Scan for the cell matching the given text and deliver its [x, y] coordinate at center. 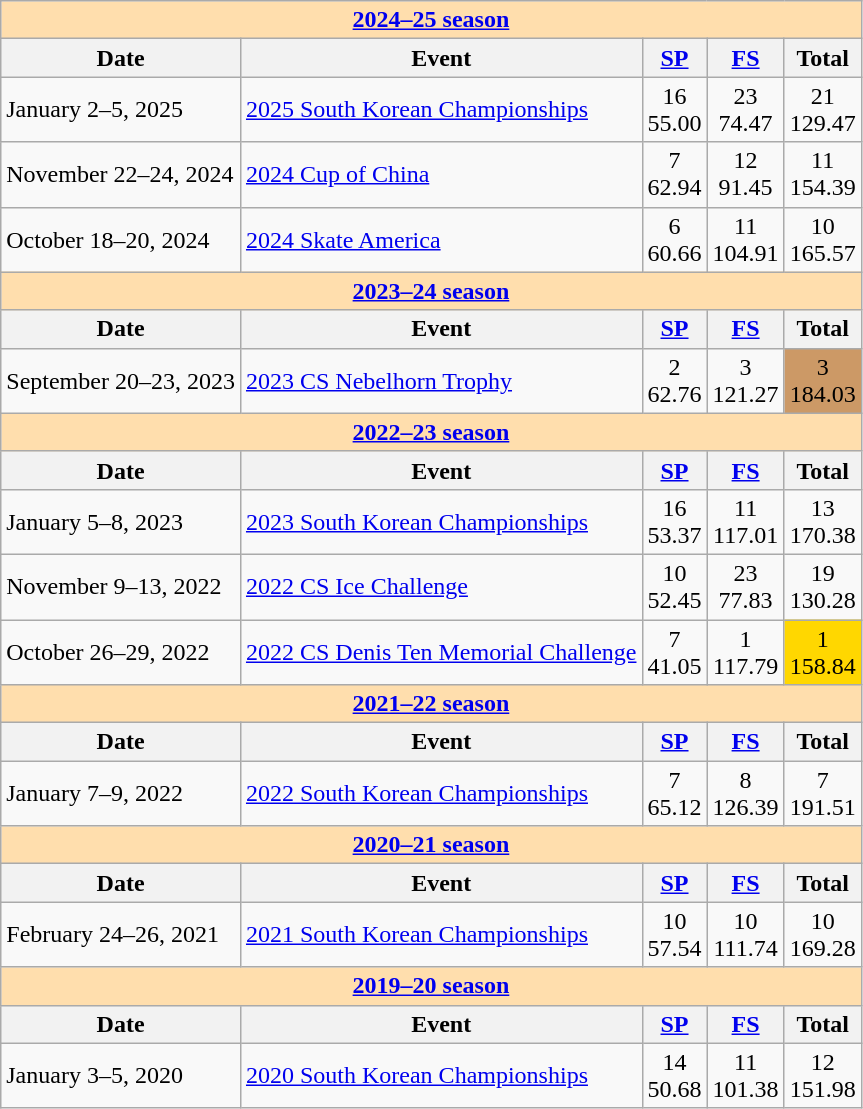
10 111.74 [746, 934]
11 154.39 [822, 174]
2021 South Korean Championships [441, 934]
13 170.38 [822, 522]
16 53.37 [674, 522]
September 20–23, 2023 [121, 380]
10 169.28 [822, 934]
November 22–24, 2024 [121, 174]
January 3–5, 2020 [121, 1076]
7 62.94 [674, 174]
11 104.91 [746, 240]
2024 Skate America [441, 240]
2022 CS Denis Ten Memorial Challenge [441, 652]
7 65.12 [674, 794]
2020 South Korean Championships [441, 1076]
2 62.76 [674, 380]
23 74.47 [746, 110]
19 130.28 [822, 586]
January 2–5, 2025 [121, 110]
1 117.79 [746, 652]
6 60.66 [674, 240]
2024 Cup of China [441, 174]
7 191.51 [822, 794]
2023–24 season [431, 291]
2022–23 season [431, 432]
November 9–13, 2022 [121, 586]
16 55.00 [674, 110]
2023 CS Nebelhorn Trophy [441, 380]
2022 CS Ice Challenge [441, 586]
2023 South Korean Championships [441, 522]
2021–22 season [431, 704]
3 184.03 [822, 380]
12 151.98 [822, 1076]
2020–21 season [431, 845]
10 165.57 [822, 240]
11 117.01 [746, 522]
12 91.45 [746, 174]
7 41.05 [674, 652]
21 129.47 [822, 110]
January 7–9, 2022 [121, 794]
10 52.45 [674, 586]
14 50.68 [674, 1076]
2019–20 season [431, 986]
January 5–8, 2023 [121, 522]
11 101.38 [746, 1076]
2022 South Korean Championships [441, 794]
8 126.39 [746, 794]
October 18–20, 2024 [121, 240]
October 26–29, 2022 [121, 652]
1 158.84 [822, 652]
23 77.83 [746, 586]
2025 South Korean Championships [441, 110]
10 57.54 [674, 934]
February 24–26, 2021 [121, 934]
2024–25 season [431, 20]
3 121.27 [746, 380]
